Pinpoint the cell where the given text exists, returning its [X, Y] midpoint coordinate. 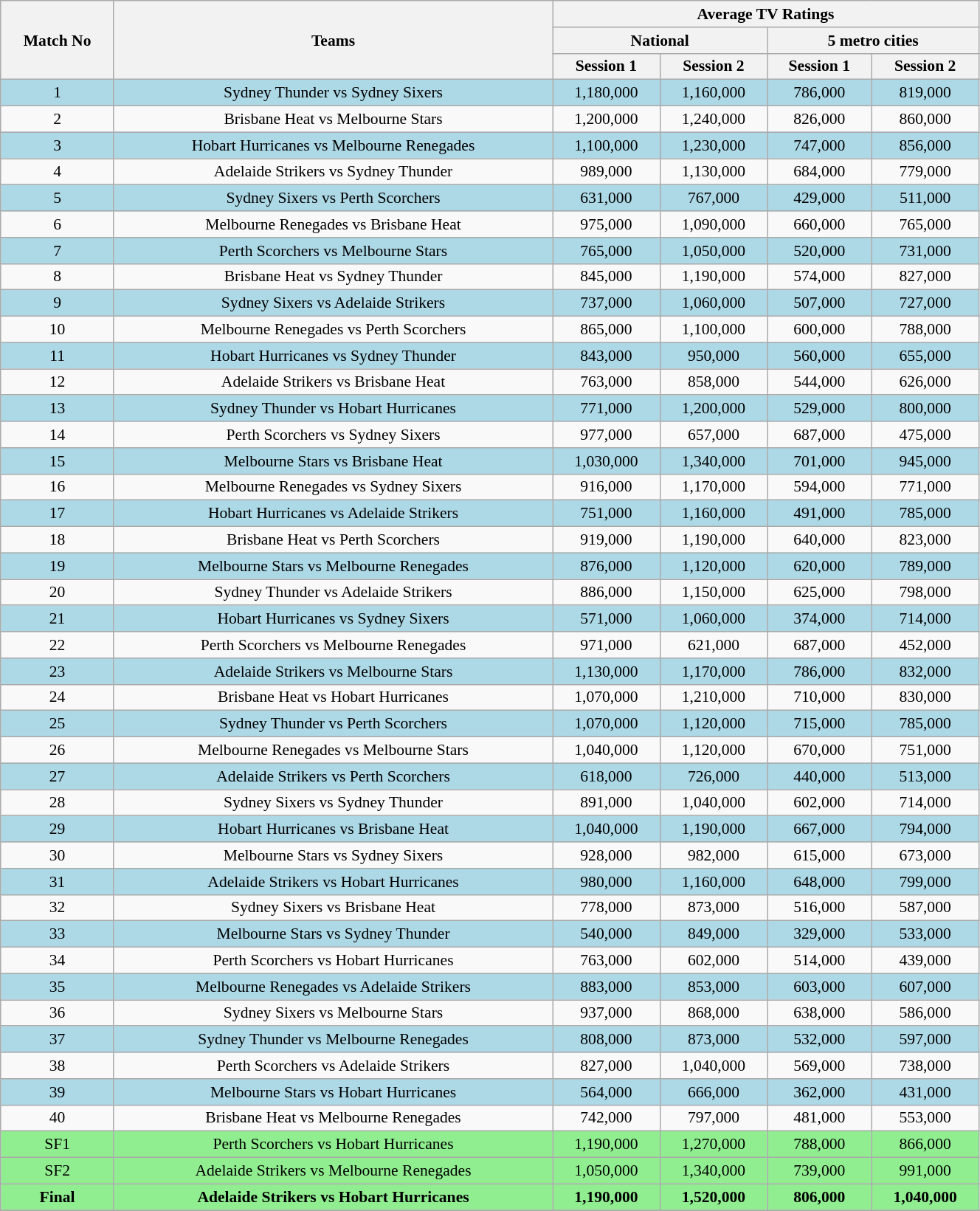
937,000 [607, 1013]
362,000 [819, 1092]
865,000 [607, 330]
640,000 [819, 540]
29 [58, 829]
823,000 [925, 540]
Adelaide Strikers vs Melbourne Renegades [333, 1171]
540,000 [607, 934]
603,000 [819, 987]
9 [58, 303]
843,000 [607, 356]
32 [58, 908]
778,000 [607, 908]
Adelaide Strikers vs Perth Scorchers [333, 776]
1,270,000 [714, 1145]
621,000 [714, 645]
620,000 [819, 566]
30 [58, 855]
1 [58, 93]
440,000 [819, 776]
710,000 [819, 697]
615,000 [819, 855]
928,000 [607, 855]
975,000 [607, 224]
514,000 [819, 961]
36 [58, 1013]
742,000 [607, 1118]
Adelaide Strikers vs Sydney Thunder [333, 172]
626,000 [925, 382]
670,000 [819, 751]
8 [58, 277]
Sydney Sixers vs Melbourne Stars [333, 1013]
618,000 [607, 776]
991,000 [925, 1171]
797,000 [714, 1118]
853,000 [714, 987]
20 [58, 593]
600,000 [819, 330]
SF2 [58, 1171]
1,030,000 [607, 461]
798,000 [925, 593]
Melbourne Stars vs Brisbane Heat [333, 461]
529,000 [819, 409]
17 [58, 514]
808,000 [607, 1040]
431,000 [925, 1092]
5 metro cities [874, 41]
739,000 [819, 1171]
Sydney Thunder vs Sydney Sixers [333, 93]
507,000 [819, 303]
25 [58, 724]
516,000 [819, 908]
Brisbane Heat vs Melbourne Renegades [333, 1118]
Melbourne Stars vs Sydney Thunder [333, 934]
868,000 [714, 1013]
800,000 [925, 409]
13 [58, 409]
738,000 [925, 1066]
571,000 [607, 619]
12 [58, 382]
715,000 [819, 724]
28 [58, 803]
27 [58, 776]
Melbourne Renegades vs Melbourne Stars [333, 751]
Melbourne Renegades vs Brisbane Heat [333, 224]
4 [58, 172]
607,000 [925, 987]
40 [58, 1118]
374,000 [819, 619]
16 [58, 487]
638,000 [819, 1013]
866,000 [925, 1145]
Brisbane Heat vs Melbourne Stars [333, 120]
569,000 [819, 1066]
982,000 [714, 855]
Final [58, 1197]
845,000 [607, 277]
Sydney Sixers vs Perth Scorchers [333, 199]
971,000 [607, 645]
826,000 [819, 120]
520,000 [819, 251]
767,000 [714, 199]
858,000 [714, 382]
876,000 [607, 566]
586,000 [925, 1013]
Sydney Thunder vs Adelaide Strikers [333, 593]
26 [58, 751]
Melbourne Renegades vs Perth Scorchers [333, 330]
560,000 [819, 356]
945,000 [925, 461]
1,210,000 [714, 697]
Brisbane Heat vs Perth Scorchers [333, 540]
Melbourne Renegades vs Adelaide Strikers [333, 987]
667,000 [819, 829]
329,000 [819, 934]
2 [58, 120]
Perth Scorchers vs Melbourne Renegades [333, 645]
806,000 [819, 1197]
39 [58, 1092]
Hobart Hurricanes vs Brisbane Heat [333, 829]
553,000 [925, 1118]
849,000 [714, 934]
532,000 [819, 1040]
594,000 [819, 487]
491,000 [819, 514]
856,000 [925, 145]
15 [58, 461]
Sydney Sixers vs Brisbane Heat [333, 908]
574,000 [819, 277]
35 [58, 987]
7 [58, 251]
19 [58, 566]
439,000 [925, 961]
564,000 [607, 1092]
481,000 [819, 1118]
666,000 [714, 1092]
1,240,000 [714, 120]
6 [58, 224]
533,000 [925, 934]
727,000 [925, 303]
10 [58, 330]
916,000 [607, 487]
684,000 [819, 172]
989,000 [607, 172]
National [660, 41]
631,000 [607, 199]
11 [58, 356]
891,000 [607, 803]
23 [58, 672]
655,000 [925, 356]
Sydney Thunder vs Melbourne Renegades [333, 1040]
701,000 [819, 461]
747,000 [819, 145]
950,000 [714, 356]
Melbourne Stars vs Sydney Sixers [333, 855]
Sydney Thunder vs Perth Scorchers [333, 724]
648,000 [819, 882]
3 [58, 145]
5 [58, 199]
919,000 [607, 540]
Sydney Thunder vs Hobart Hurricanes [333, 409]
1,090,000 [714, 224]
Adelaide Strikers vs Melbourne Stars [333, 672]
789,000 [925, 566]
726,000 [714, 776]
24 [58, 697]
799,000 [925, 882]
860,000 [925, 120]
475,000 [925, 435]
SF1 [58, 1145]
737,000 [607, 303]
660,000 [819, 224]
Brisbane Heat vs Sydney Thunder [333, 277]
429,000 [819, 199]
Hobart Hurricanes vs Adelaide Strikers [333, 514]
832,000 [925, 672]
511,000 [925, 199]
452,000 [925, 645]
Melbourne Stars vs Hobart Hurricanes [333, 1092]
794,000 [925, 829]
Average TV Ratings [766, 14]
819,000 [925, 93]
513,000 [925, 776]
37 [58, 1040]
22 [58, 645]
Teams [333, 40]
Perth Scorchers vs Adelaide Strikers [333, 1066]
1,150,000 [714, 593]
18 [58, 540]
Hobart Hurricanes vs Sydney Thunder [333, 356]
597,000 [925, 1040]
Perth Scorchers vs Melbourne Stars [333, 251]
1,180,000 [607, 93]
Sydney Sixers vs Adelaide Strikers [333, 303]
Hobart Hurricanes vs Sydney Sixers [333, 619]
657,000 [714, 435]
625,000 [819, 593]
544,000 [819, 382]
731,000 [925, 251]
34 [58, 961]
38 [58, 1066]
Melbourne Renegades vs Sydney Sixers [333, 487]
Hobart Hurricanes vs Melbourne Renegades [333, 145]
31 [58, 882]
886,000 [607, 593]
587,000 [925, 908]
779,000 [925, 172]
14 [58, 435]
Melbourne Stars vs Melbourne Renegades [333, 566]
830,000 [925, 697]
883,000 [607, 987]
980,000 [607, 882]
Sydney Sixers vs Sydney Thunder [333, 803]
673,000 [925, 855]
21 [58, 619]
Brisbane Heat vs Hobart Hurricanes [333, 697]
Perth Scorchers vs Sydney Sixers [333, 435]
1,520,000 [714, 1197]
977,000 [607, 435]
33 [58, 934]
Adelaide Strikers vs Brisbane Heat [333, 382]
1,230,000 [714, 145]
Match No [58, 40]
